Search for the cell housing the specified text and yield its (x, y) center coordinate. 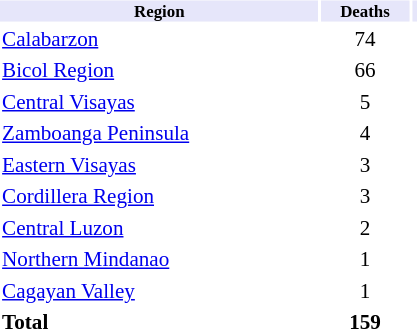
Zamboanga Peninsula (160, 133)
Central Luzon (160, 228)
Cordillera Region (160, 196)
Calabarzon (160, 39)
Deaths (365, 12)
Bicol Region (160, 70)
4 (365, 133)
5 (365, 102)
66 (365, 70)
Northern Mindanao (160, 259)
2 (365, 228)
Central Visayas (160, 102)
Eastern Visayas (160, 165)
Cagayan Valley (160, 291)
Region (160, 12)
74 (365, 39)
